Provide the [X, Y] coordinate of the cell's center where the given text is located.  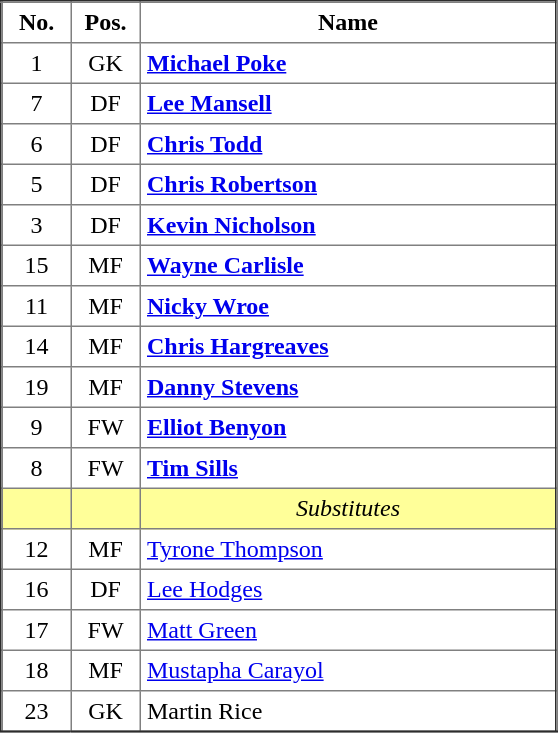
7 [36, 103]
Michael Poke [348, 63]
Elliot Benyon [348, 427]
15 [36, 265]
Martin Rice [348, 711]
18 [36, 670]
Wayne Carlisle [348, 265]
5 [36, 184]
19 [36, 387]
17 [36, 630]
6 [36, 144]
Lee Mansell [348, 103]
11 [36, 306]
1 [36, 63]
Name [348, 22]
Matt Green [348, 630]
Nicky Wroe [348, 306]
9 [36, 427]
Chris Robertson [348, 184]
Tyrone Thompson [348, 549]
Substitutes [348, 508]
Pos. [106, 22]
Kevin Nicholson [348, 225]
No. [36, 22]
Mustapha Carayol [348, 670]
Chris Todd [348, 144]
23 [36, 711]
3 [36, 225]
Chris Hargreaves [348, 346]
16 [36, 589]
Danny Stevens [348, 387]
8 [36, 468]
14 [36, 346]
Lee Hodges [348, 589]
12 [36, 549]
Tim Sills [348, 468]
